For the text-containing cell, return its midpoint in [X, Y] coordinate format. 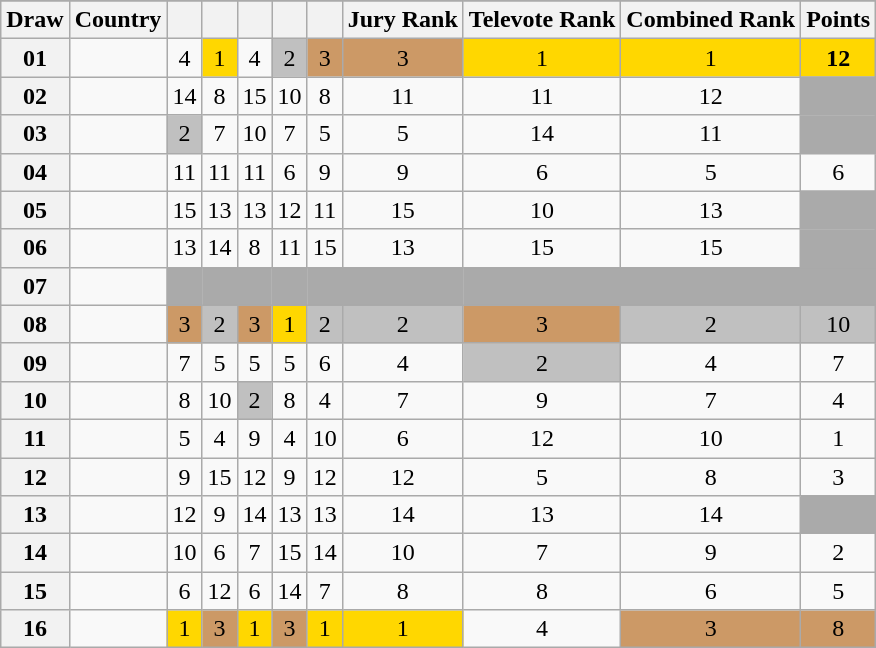
01 [35, 58]
Points [838, 20]
09 [35, 362]
07 [35, 286]
03 [35, 134]
Country [118, 20]
16 [35, 629]
05 [35, 210]
02 [35, 96]
Combined Rank [711, 20]
08 [35, 324]
04 [35, 172]
Draw [35, 20]
Televote Rank [542, 20]
06 [35, 248]
Jury Rank [402, 20]
